Scan for the cell matching the given text and deliver its [x, y] coordinate at center. 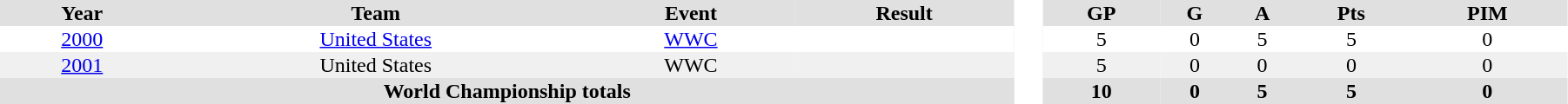
Result [905, 13]
Event [691, 13]
10 [1102, 91]
GP [1102, 13]
World Championship totals [506, 91]
Year [82, 13]
2001 [82, 65]
PIM [1488, 13]
G [1195, 13]
A [1262, 13]
Team [376, 13]
Pts [1350, 13]
2000 [82, 39]
